Search for the cell housing the specified text and yield its (X, Y) center coordinate. 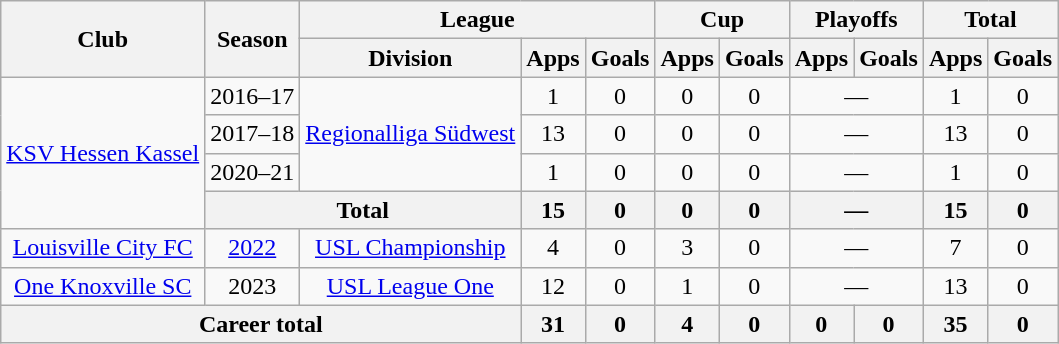
2023 (252, 286)
Playoffs (856, 20)
USL League One (410, 286)
USL Championship (410, 248)
Division (410, 58)
31 (553, 324)
Career total (261, 324)
2020–21 (252, 172)
Season (252, 39)
2016–17 (252, 96)
Cup (722, 20)
3 (687, 248)
KSV Hessen Kassel (103, 153)
2017–18 (252, 134)
2022 (252, 248)
Louisville City FC (103, 248)
Club (103, 39)
League (478, 20)
35 (955, 324)
7 (955, 248)
Regionalliga Südwest (410, 134)
One Knoxville SC (103, 286)
12 (553, 286)
